Extract the [x, y] coordinate from the center of the cell holding the provided text.  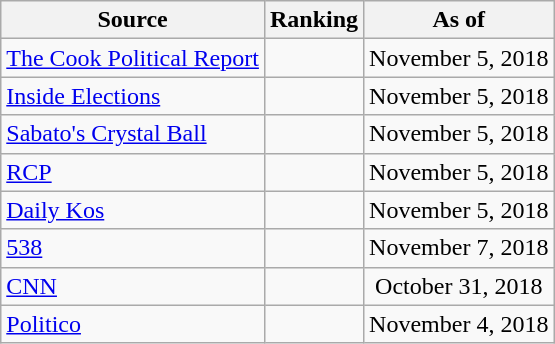
November 4, 2018 [459, 324]
As of [459, 20]
October 31, 2018 [459, 286]
Inside Elections [133, 96]
Politico [133, 324]
The Cook Political Report [133, 58]
Ranking [314, 20]
CNN [133, 286]
Source [133, 20]
Daily Kos [133, 210]
Sabato's Crystal Ball [133, 134]
538 [133, 248]
November 7, 2018 [459, 248]
RCP [133, 172]
